Search for the cell housing the specified text and yield its (X, Y) center coordinate. 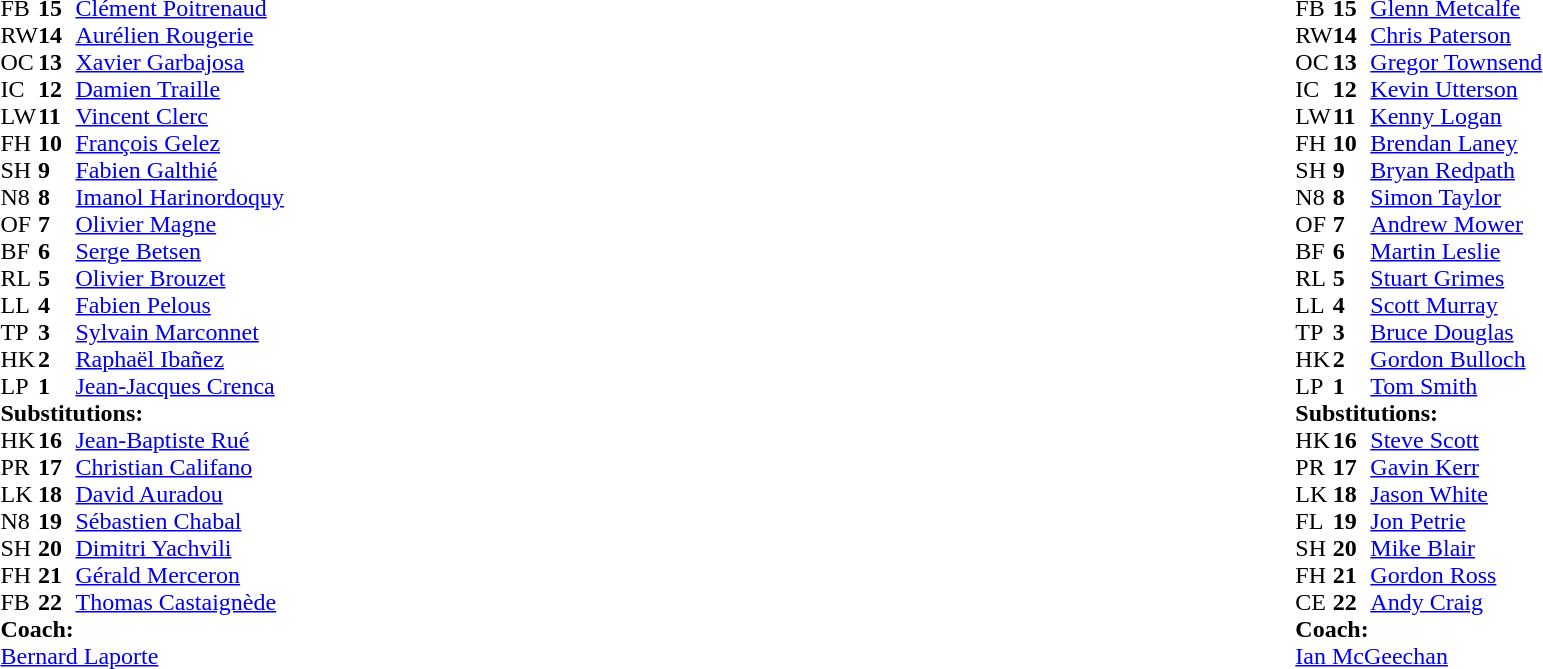
Jason White (1456, 494)
Olivier Brouzet (180, 278)
Brendan Laney (1456, 144)
FL (1314, 522)
CE (1314, 602)
Imanol Harinordoquy (180, 198)
Sébastien Chabal (180, 522)
Christian Califano (180, 468)
Andrew Mower (1456, 224)
Gérald Merceron (180, 576)
Bryan Redpath (1456, 170)
Dimitri Yachvili (180, 548)
Gordon Bulloch (1456, 360)
Andy Craig (1456, 602)
Vincent Clerc (180, 116)
Olivier Magne (180, 224)
Fabien Pelous (180, 306)
Sylvain Marconnet (180, 332)
Kenny Logan (1456, 116)
Gavin Kerr (1456, 468)
Stuart Grimes (1456, 278)
Bruce Douglas (1456, 332)
Fabien Galthié (180, 170)
Gregor Townsend (1456, 62)
François Gelez (180, 144)
Serge Betsen (180, 252)
Jon Petrie (1456, 522)
Jean-Jacques Crenca (180, 386)
Kevin Utterson (1456, 90)
Aurélien Rougerie (180, 36)
Steve Scott (1456, 440)
Bernard Laporte (142, 656)
Gordon Ross (1456, 576)
Jean-Baptiste Rué (180, 440)
Simon Taylor (1456, 198)
David Auradou (180, 494)
Xavier Garbajosa (180, 62)
Ian McGeechan (1418, 656)
Damien Traille (180, 90)
Thomas Castaignède (180, 602)
Chris Paterson (1456, 36)
FB (19, 602)
Martin Leslie (1456, 252)
Raphaël Ibañez (180, 360)
Tom Smith (1456, 386)
Scott Murray (1456, 306)
Mike Blair (1456, 548)
